Capture the cell that displays the provided text and extract its (X, Y) central coordinate. 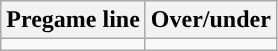
Over/under (210, 20)
Pregame line (74, 20)
